Detect which cell encompasses the target text, then output its [X, Y] center coordinate. 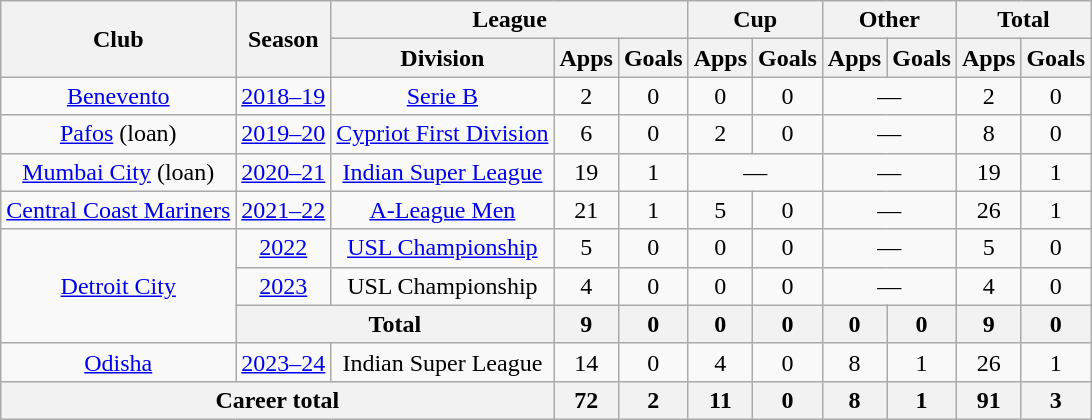
Pafos (loan) [118, 134]
Club [118, 39]
2020–21 [284, 172]
Central Coast Mariners [118, 210]
League [510, 20]
6 [586, 134]
72 [586, 400]
Serie B [442, 96]
2023 [284, 286]
3 [1056, 400]
2023–24 [284, 362]
2022 [284, 248]
Career total [278, 400]
Cypriot First Division [442, 134]
Odisha [118, 362]
A-League Men [442, 210]
2019–20 [284, 134]
Benevento [118, 96]
21 [586, 210]
Mumbai City (loan) [118, 172]
91 [988, 400]
Cup [755, 20]
Other [889, 20]
2018–19 [284, 96]
11 [720, 400]
Detroit City [118, 286]
2021–22 [284, 210]
14 [586, 362]
Division [442, 58]
Season [284, 39]
